Scan for the cell matching the given text and deliver its [X, Y] coordinate at center. 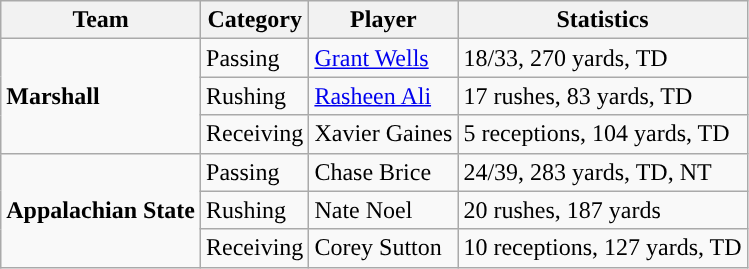
24/39, 283 yards, TD, NT [602, 172]
Team [101, 20]
Appalachian State [101, 210]
5 receptions, 104 yards, TD [602, 134]
18/33, 270 yards, TD [602, 58]
Statistics [602, 20]
17 rushes, 83 yards, TD [602, 96]
Grant Wells [384, 58]
Chase Brice [384, 172]
Corey Sutton [384, 248]
Category [255, 20]
10 receptions, 127 yards, TD [602, 248]
Rasheen Ali [384, 96]
Marshall [101, 96]
20 rushes, 187 yards [602, 210]
Nate Noel [384, 210]
Player [384, 20]
Xavier Gaines [384, 134]
